Find where the given text appears and provide that cell's center as (X, Y) coordinate. 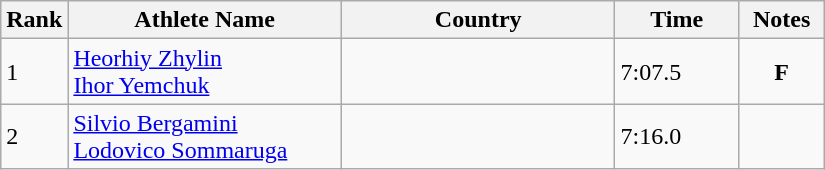
Country (478, 20)
Heorhiy ZhylinIhor Yemchuk (205, 72)
Athlete Name (205, 20)
Rank (34, 20)
7:07.5 (677, 72)
1 (34, 72)
Silvio BergaminiLodovico Sommaruga (205, 136)
F (782, 72)
Notes (782, 20)
Time (677, 20)
2 (34, 136)
7:16.0 (677, 136)
